Pinpoint the cell where the given text exists, returning its [X, Y] midpoint coordinate. 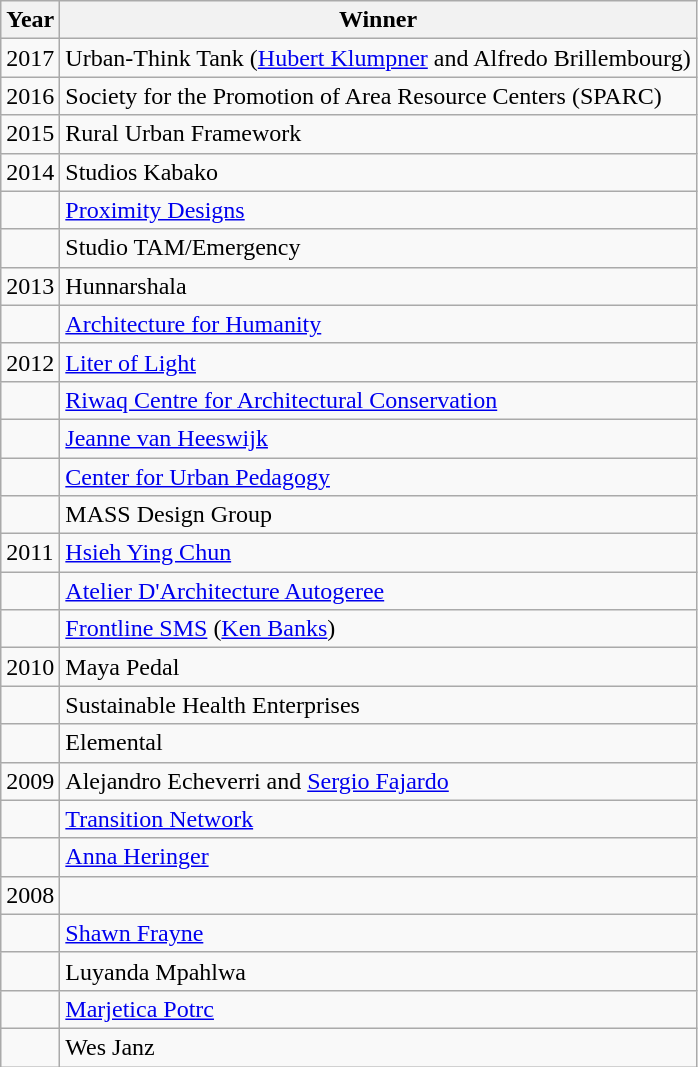
2017 [30, 58]
2016 [30, 96]
2010 [30, 667]
Maya Pedal [378, 667]
Year [30, 20]
Proximity Designs [378, 210]
Atelier D'Architecture Autogeree [378, 591]
Shawn Frayne [378, 933]
Marjetica Potrc [378, 1009]
2013 [30, 286]
Liter of Light [378, 362]
Hunnarshala [378, 286]
Anna Heringer [378, 857]
Society for the Promotion of Area Resource Centers (SPARC) [378, 96]
Frontline SMS (Ken Banks) [378, 629]
2011 [30, 553]
Wes Janz [378, 1047]
2012 [30, 362]
Sustainable Health Enterprises [378, 705]
Architecture for Humanity [378, 324]
Urban-Think Tank (Hubert Klumpner and Alfredo Brillembourg) [378, 58]
Rural Urban Framework [378, 134]
Hsieh Ying Chun [378, 553]
Winner [378, 20]
Elemental [378, 743]
Center for Urban Pedagogy [378, 477]
Transition Network [378, 819]
MASS Design Group [378, 515]
Studio TAM/Emergency [378, 248]
Riwaq Centre for Architectural Conservation [378, 400]
Jeanne van Heeswijk [378, 438]
Studios Kabako [378, 172]
2014 [30, 172]
2008 [30, 895]
2015 [30, 134]
2009 [30, 781]
Luyanda Mpahlwa [378, 971]
Alejandro Echeverri and Sergio Fajardo [378, 781]
